Output the (x, y) coordinate of the center of the cell containing the given text.  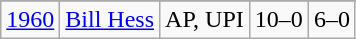
Bill Hess (110, 20)
10–0 (278, 20)
AP, UPI (205, 20)
6–0 (332, 20)
1960 (30, 20)
